Pinpoint the cell where the given text exists, returning its [X, Y] midpoint coordinate. 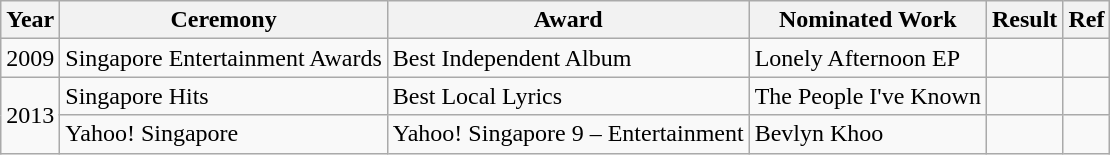
Year [30, 20]
Singapore Entertainment Awards [224, 58]
2009 [30, 58]
The People I've Known [868, 96]
Ceremony [224, 20]
Best Independent Album [568, 58]
Nominated Work [868, 20]
Bevlyn Khoo [868, 134]
Best Local Lyrics [568, 96]
Ref [1086, 20]
2013 [30, 115]
Lonely Afternoon EP [868, 58]
Yahoo! Singapore [224, 134]
Result [1024, 20]
Singapore Hits [224, 96]
Award [568, 20]
Yahoo! Singapore 9 – Entertainment [568, 134]
